Determine the (x, y) coordinate at the center of the cell enclosing the given text.  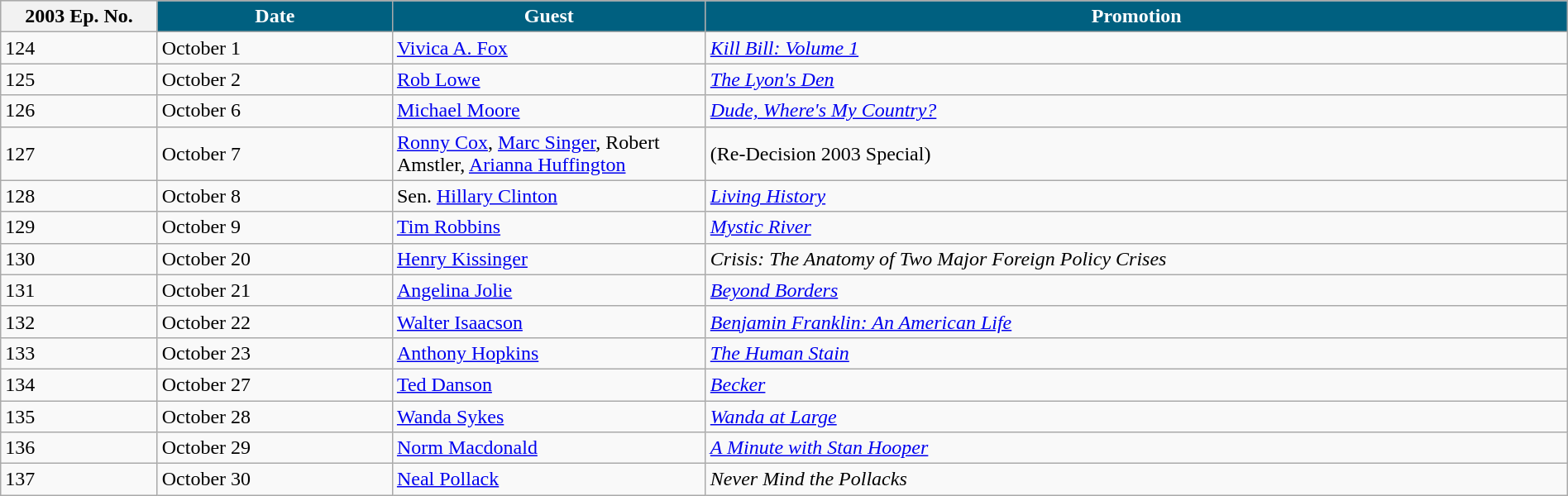
October 9 (275, 227)
124 (79, 48)
Kill Bill: Volume 1 (1136, 48)
Guest (549, 17)
Benjamin Franklin: An American Life (1136, 322)
October 8 (275, 196)
Promotion (1136, 17)
Becker (1136, 384)
Sen. Hillary Clinton (549, 196)
October 28 (275, 416)
130 (79, 259)
Rob Lowe (549, 79)
Crisis: The Anatomy of Two Major Foreign Policy Crises (1136, 259)
132 (79, 322)
135 (79, 416)
Angelina Jolie (549, 290)
Ted Danson (549, 384)
A Minute with Stan Hooper (1136, 448)
131 (79, 290)
October 1 (275, 48)
Living History (1136, 196)
Vivica A. Fox (549, 48)
The Lyon's Den (1136, 79)
133 (79, 353)
Norm Macdonald (549, 448)
The Human Stain (1136, 353)
125 (79, 79)
Anthony Hopkins (549, 353)
October 7 (275, 154)
(Re-Decision 2003 Special) (1136, 154)
127 (79, 154)
October 21 (275, 290)
Wanda at Large (1136, 416)
Beyond Borders (1136, 290)
October 23 (275, 353)
October 6 (275, 111)
October 22 (275, 322)
Wanda Sykes (549, 416)
Neal Pollack (549, 479)
Walter Isaacson (549, 322)
Dude, Where's My Country? (1136, 111)
137 (79, 479)
Mystic River (1136, 227)
Never Mind the Pollacks (1136, 479)
136 (79, 448)
Michael Moore (549, 111)
October 20 (275, 259)
134 (79, 384)
2003 Ep. No. (79, 17)
128 (79, 196)
Henry Kissinger (549, 259)
129 (79, 227)
126 (79, 111)
Date (275, 17)
October 27 (275, 384)
October 2 (275, 79)
Tim Robbins (549, 227)
October 30 (275, 479)
October 29 (275, 448)
Ronny Cox, Marc Singer, Robert Amstler, Arianna Huffington (549, 154)
